Locate the cell with the specified text and output its (X, Y) center coordinate. 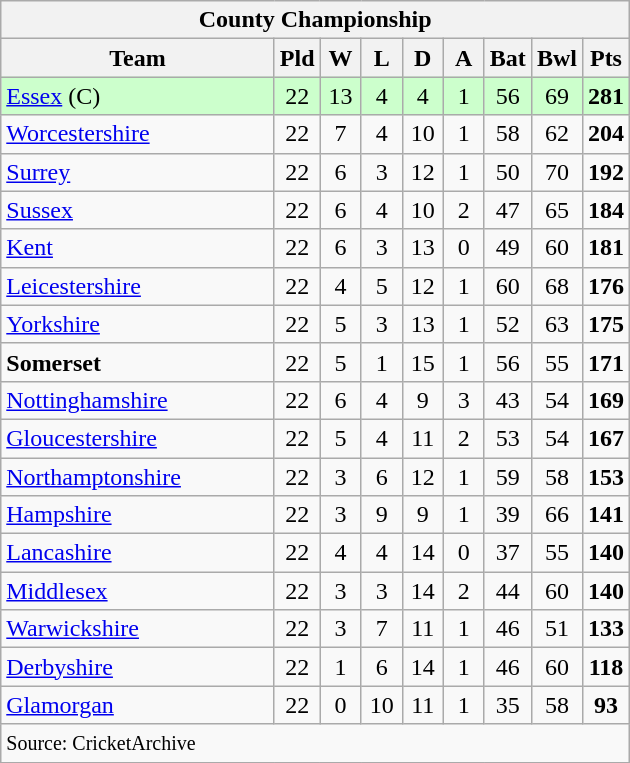
37 (508, 553)
51 (556, 629)
65 (556, 210)
Team (138, 58)
52 (508, 324)
D (422, 58)
Glamorgan (138, 705)
63 (556, 324)
39 (508, 515)
44 (508, 591)
68 (556, 286)
Lancashire (138, 553)
59 (508, 477)
49 (508, 248)
50 (508, 172)
133 (606, 629)
County Championship (316, 20)
Sussex (138, 210)
Nottinghamshire (138, 400)
167 (606, 438)
Derbyshire (138, 667)
169 (606, 400)
15 (422, 362)
Bat (508, 58)
141 (606, 515)
35 (508, 705)
Northamptonshire (138, 477)
192 (606, 172)
Surrey (138, 172)
Source: CricketArchive (316, 743)
Hampshire (138, 515)
47 (508, 210)
L (382, 58)
Pts (606, 58)
Bwl (556, 58)
281 (606, 96)
Middlesex (138, 591)
Leicestershire (138, 286)
70 (556, 172)
Somerset (138, 362)
62 (556, 134)
Warwickshire (138, 629)
175 (606, 324)
43 (508, 400)
184 (606, 210)
118 (606, 667)
171 (606, 362)
A (464, 58)
W (340, 58)
Kent (138, 248)
69 (556, 96)
Essex (C) (138, 96)
Worcestershire (138, 134)
181 (606, 248)
Pld (297, 58)
176 (606, 286)
153 (606, 477)
93 (606, 705)
Yorkshire (138, 324)
66 (556, 515)
204 (606, 134)
Gloucestershire (138, 438)
53 (508, 438)
